Determine the (x, y) coordinate at the center of the cell enclosing the given text.  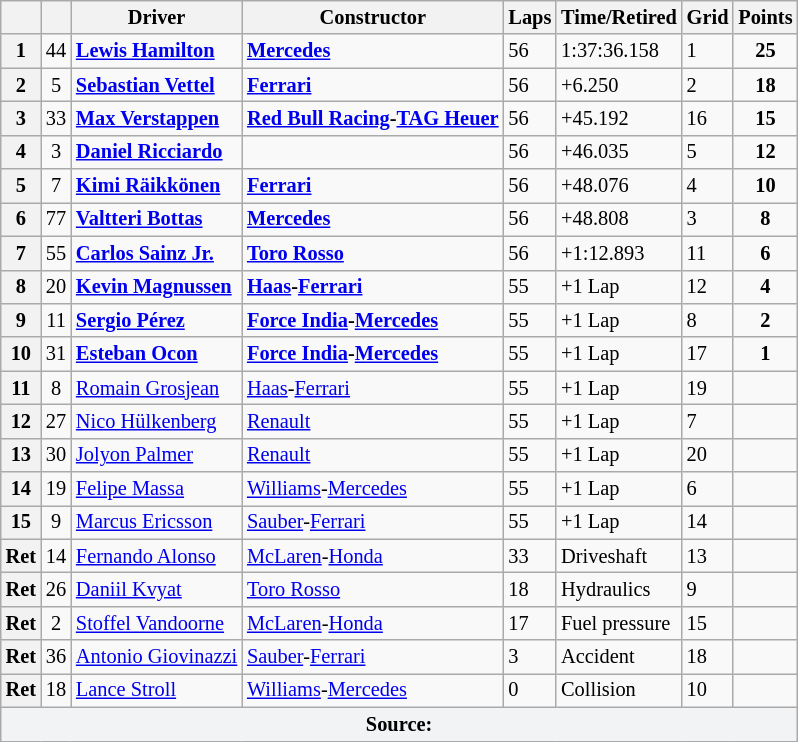
Nico Hülkenberg (156, 421)
Constructor (372, 17)
Accident (619, 657)
+45.192 (619, 118)
Daniel Ricciardo (156, 152)
+46.035 (619, 152)
77 (56, 219)
+1:12.893 (619, 253)
+48.076 (619, 186)
+6.250 (619, 85)
Lance Stroll (156, 690)
Kimi Räikkönen (156, 186)
Collision (619, 690)
26 (56, 589)
36 (56, 657)
Max Verstappen (156, 118)
Points (765, 17)
Jolyon Palmer (156, 455)
Fernando Alonso (156, 556)
Grid (708, 17)
Romain Grosjean (156, 388)
+48.808 (619, 219)
Time/Retired (619, 17)
Sebastian Vettel (156, 85)
Marcus Ericsson (156, 522)
Sergio Pérez (156, 320)
0 (530, 690)
31 (56, 354)
Fuel pressure (619, 623)
25 (765, 51)
Kevin Magnussen (156, 287)
Carlos Sainz Jr. (156, 253)
Daniil Kvyat (156, 589)
Source: (400, 724)
Lewis Hamilton (156, 51)
Felipe Massa (156, 489)
Laps (530, 17)
Red Bull Racing-TAG Heuer (372, 118)
Hydraulics (619, 589)
30 (56, 455)
Driveshaft (619, 556)
Valtteri Bottas (156, 219)
1:37:36.158 (619, 51)
16 (708, 118)
Esteban Ocon (156, 354)
Antonio Giovinazzi (156, 657)
Driver (156, 17)
27 (56, 421)
44 (56, 51)
Stoffel Vandoorne (156, 623)
